Pinpoint the cell where the given text exists, returning its (x, y) midpoint coordinate. 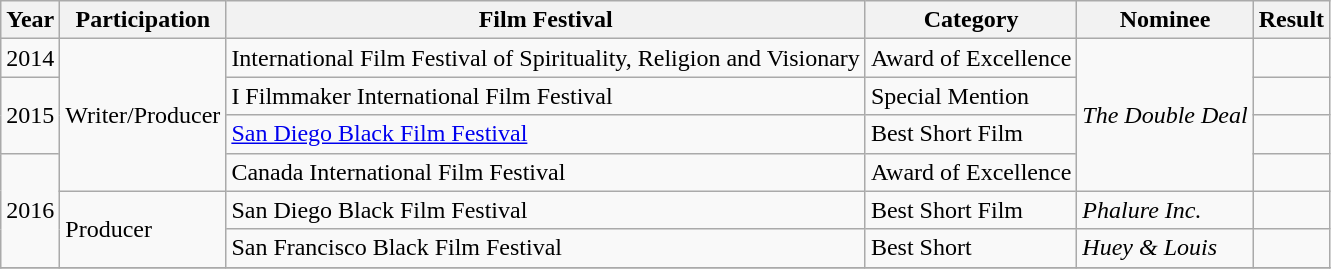
San Francisco Black Film Festival (546, 248)
Producer (143, 229)
Phalure Inc. (1165, 210)
Participation (143, 20)
Best Short (970, 248)
Year (30, 20)
International Film Festival of Spirituality, Religion and Visionary (546, 58)
Category (970, 20)
Special Mention (970, 96)
Nominee (1165, 20)
The Double Deal (1165, 115)
I Filmmaker International Film Festival (546, 96)
2016 (30, 210)
Canada International Film Festival (546, 172)
2014 (30, 58)
Writer/Producer (143, 115)
Result (1291, 20)
Huey & Louis (1165, 248)
2015 (30, 115)
Film Festival (546, 20)
